Detect which cell encompasses the target text, then output its (X, Y) center coordinate. 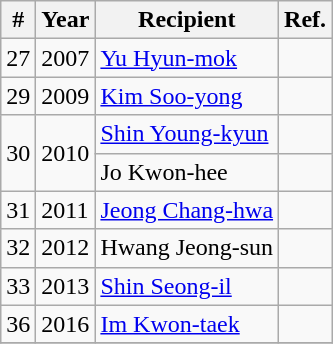
Jeong Chang-hwa (187, 210)
33 (18, 286)
2010 (66, 153)
Im Kwon-taek (187, 324)
Recipient (187, 20)
27 (18, 58)
Jo Kwon-hee (187, 172)
2012 (66, 248)
2009 (66, 96)
Shin Seong-il (187, 286)
Ref. (306, 20)
Year (66, 20)
2011 (66, 210)
36 (18, 324)
Shin Young-kyun (187, 134)
# (18, 20)
Hwang Jeong-sun (187, 248)
32 (18, 248)
2013 (66, 286)
Kim Soo-yong (187, 96)
2016 (66, 324)
2007 (66, 58)
29 (18, 96)
Yu Hyun-mok (187, 58)
31 (18, 210)
30 (18, 153)
